Pinpoint the cell where the given text exists, returning its (X, Y) midpoint coordinate. 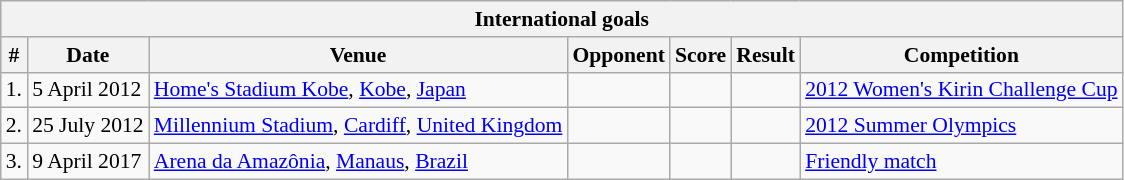
Opponent (618, 55)
3. (14, 162)
Home's Stadium Kobe, Kobe, Japan (358, 90)
Result (766, 55)
Arena da Amazônia, Manaus, Brazil (358, 162)
2. (14, 126)
Date (88, 55)
25 July 2012 (88, 126)
Competition (961, 55)
2012 Summer Olympics (961, 126)
Millennium Stadium, Cardiff, United Kingdom (358, 126)
Score (700, 55)
Venue (358, 55)
# (14, 55)
9 April 2017 (88, 162)
Friendly match (961, 162)
5 April 2012 (88, 90)
1. (14, 90)
International goals (562, 19)
2012 Women's Kirin Challenge Cup (961, 90)
